Pinpoint the cell where the given text exists, returning its (X, Y) midpoint coordinate. 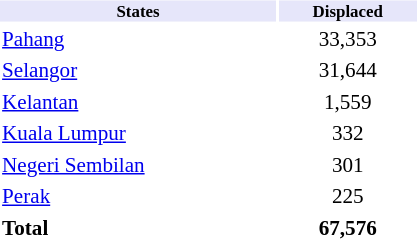
225 (348, 196)
Selangor (138, 70)
301 (348, 165)
31,644 (348, 70)
33,353 (348, 39)
Displaced (348, 12)
1,559 (348, 102)
Negeri Sembilan (138, 165)
Perak (138, 196)
Kelantan (138, 102)
States (138, 12)
Kuala Lumpur (138, 133)
Pahang (138, 39)
332 (348, 133)
